Pinpoint the cell where the given text exists, returning its [x, y] midpoint coordinate. 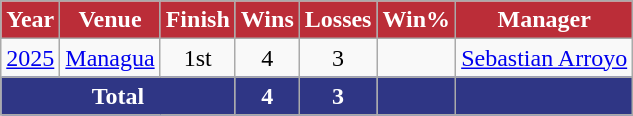
Sebastian Arroyo [544, 58]
Losses [338, 20]
Manager [544, 20]
1st [198, 58]
Finish [198, 20]
Managua [110, 58]
Year [30, 20]
Total [118, 96]
Wins [267, 20]
Venue [110, 20]
2025 [30, 58]
Win% [416, 20]
